Pinpoint the cell where the given text exists, returning its (X, Y) midpoint coordinate. 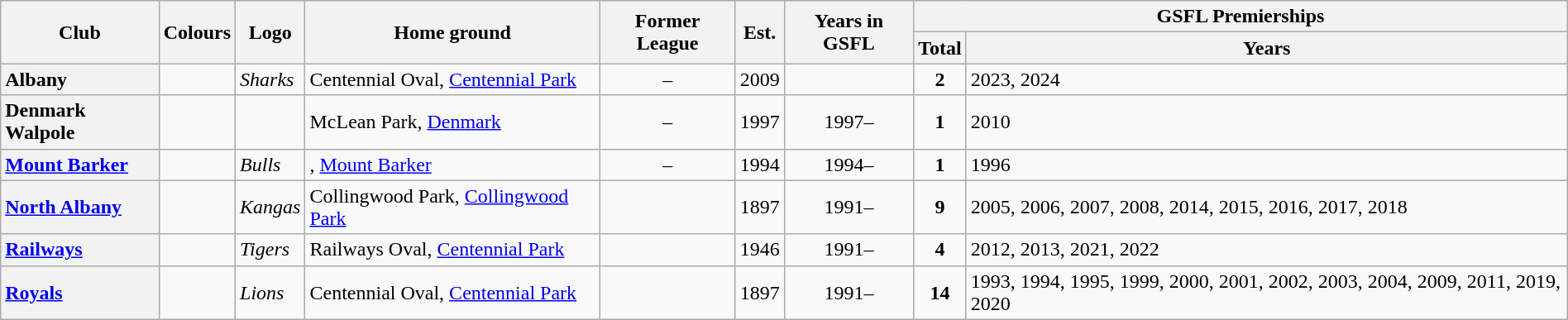
Years (1267, 48)
Mount Barker (79, 165)
Bulls (270, 165)
Kangas (270, 207)
Est. (759, 32)
Logo (270, 32)
Home ground (452, 32)
2010 (1267, 122)
Lions (270, 293)
1946 (759, 250)
Club (79, 32)
9 (940, 207)
Colours (197, 32)
Royals (79, 293)
Railways Oval, Centennial Park (452, 250)
Total (940, 48)
1996 (1267, 165)
2009 (759, 79)
1997 (759, 122)
Albany (79, 79)
14 (940, 293)
Sharks (270, 79)
Railways (79, 250)
1994 (759, 165)
2 (940, 79)
1997– (849, 122)
2012, 2013, 2021, 2022 (1267, 250)
Years in GSFL (849, 32)
Collingwood Park, Collingwood Park (452, 207)
Former League (667, 32)
Denmark Walpole (79, 122)
GSFL Premierships (1241, 17)
1993, 1994, 1995, 1999, 2000, 2001, 2002, 2003, 2004, 2009, 2011, 2019, 2020 (1267, 293)
4 (940, 250)
North Albany (79, 207)
1994– (849, 165)
2023, 2024 (1267, 79)
, Mount Barker (452, 165)
McLean Park, Denmark (452, 122)
2005, 2006, 2007, 2008, 2014, 2015, 2016, 2017, 2018 (1267, 207)
Tigers (270, 250)
